Return the (x, y) coordinate for the center point of the cell that contains the specified text.  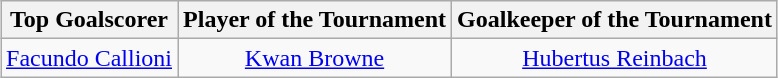
Goalkeeper of the Tournament (615, 20)
Facundo Callioni (88, 58)
Kwan Browne (315, 58)
Hubertus Reinbach (615, 58)
Player of the Tournament (315, 20)
Top Goalscorer (88, 20)
